Scan for the cell matching the given text and deliver its (x, y) coordinate at center. 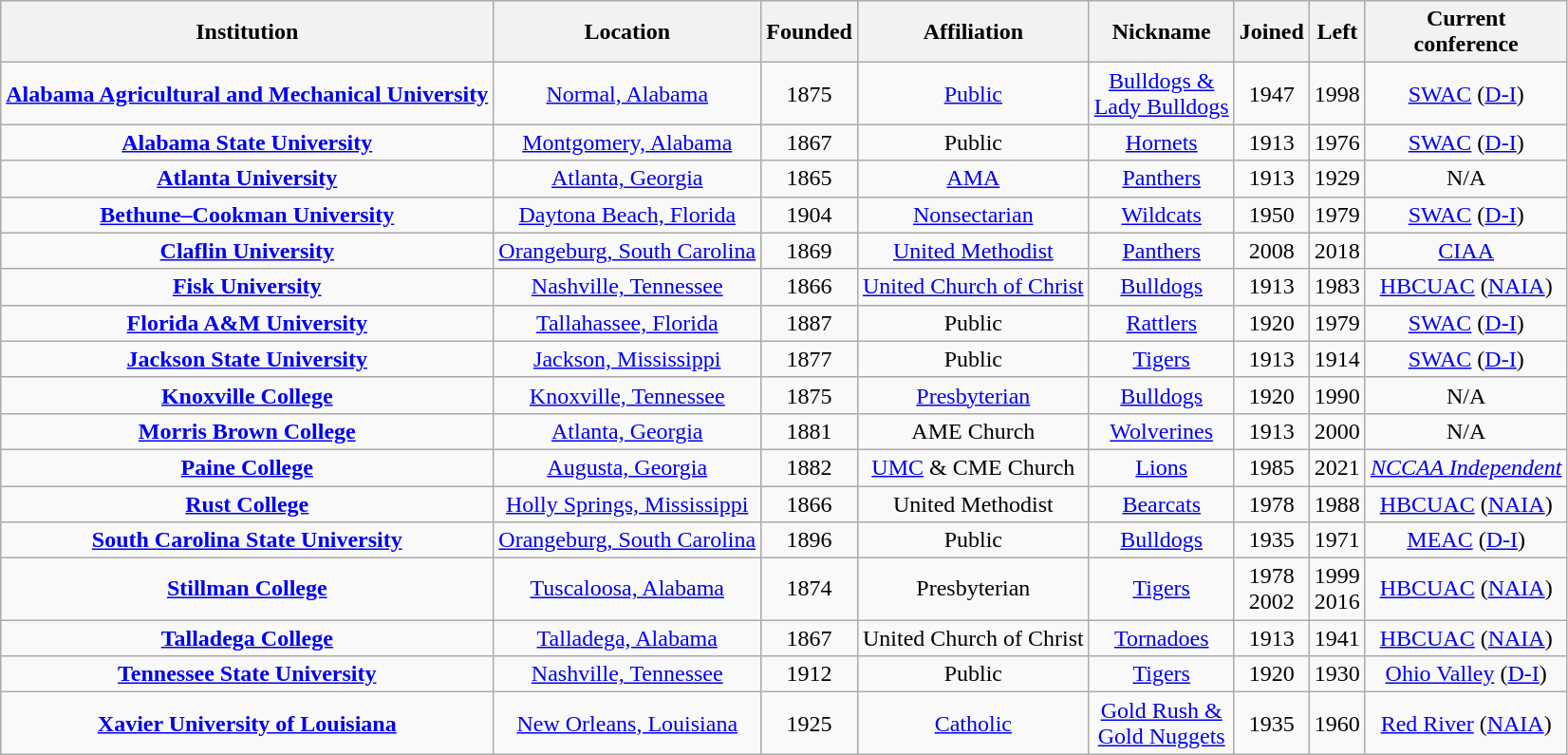
Daytona Beach, Florida (627, 215)
1971 (1336, 540)
AME Church (973, 431)
Paine College (247, 467)
2018 (1336, 251)
Location (627, 32)
1983 (1336, 287)
Rattlers (1162, 323)
Atlanta University (247, 179)
NCCAA Independent (1465, 467)
Knoxville College (247, 395)
1925 (810, 724)
1930 (1336, 674)
1941 (1336, 638)
Montgomery, Alabama (627, 142)
1914 (1336, 359)
Bulldogs &Lady Bulldogs (1162, 93)
Tallahassee, Florida (627, 323)
Catholic (973, 724)
Lions (1162, 467)
Stillman College (247, 589)
Augusta, Georgia (627, 467)
UMC & CME Church (973, 467)
1877 (810, 359)
1960 (1336, 724)
1985 (1272, 467)
Jackson, Mississippi (627, 359)
Knoxville, Tennessee (627, 395)
Xavier University of Louisiana (247, 724)
Ohio Valley (D-I) (1465, 674)
Affiliation (973, 32)
Jackson State University (247, 359)
Morris Brown College (247, 431)
Nonsectarian (973, 215)
1887 (810, 323)
1882 (810, 467)
1896 (810, 540)
South Carolina State University (247, 540)
Talladega College (247, 638)
19782002 (1272, 589)
Florida A&M University (247, 323)
Left (1336, 32)
1950 (1272, 215)
1881 (810, 431)
Alabama State University (247, 142)
Holly Springs, Mississippi (627, 504)
19992016 (1336, 589)
Rust College (247, 504)
1978 (1272, 504)
Claflin University (247, 251)
Fisk University (247, 287)
Wolverines (1162, 431)
Tuscaloosa, Alabama (627, 589)
1929 (1336, 179)
2000 (1336, 431)
New Orleans, Louisiana (627, 724)
Talladega, Alabama (627, 638)
1998 (1336, 93)
Wildcats (1162, 215)
1990 (1336, 395)
1947 (1272, 93)
MEAC (D-I) (1465, 540)
Alabama Agricultural and Mechanical University (247, 93)
Bearcats (1162, 504)
Institution (247, 32)
1904 (810, 215)
2008 (1272, 251)
Currentconference (1465, 32)
Tennessee State University (247, 674)
Hornets (1162, 142)
1988 (1336, 504)
CIAA (1465, 251)
2021 (1336, 467)
AMA (973, 179)
1976 (1336, 142)
Joined (1272, 32)
1874 (810, 589)
Bethune–Cookman University (247, 215)
Nickname (1162, 32)
1912 (810, 674)
Tornadoes (1162, 638)
Red River (NAIA) (1465, 724)
Gold Rush &Gold Nuggets (1162, 724)
Normal, Alabama (627, 93)
Founded (810, 32)
1869 (810, 251)
1865 (810, 179)
